Find where the given text appears and provide that cell's center as [x, y] coordinate. 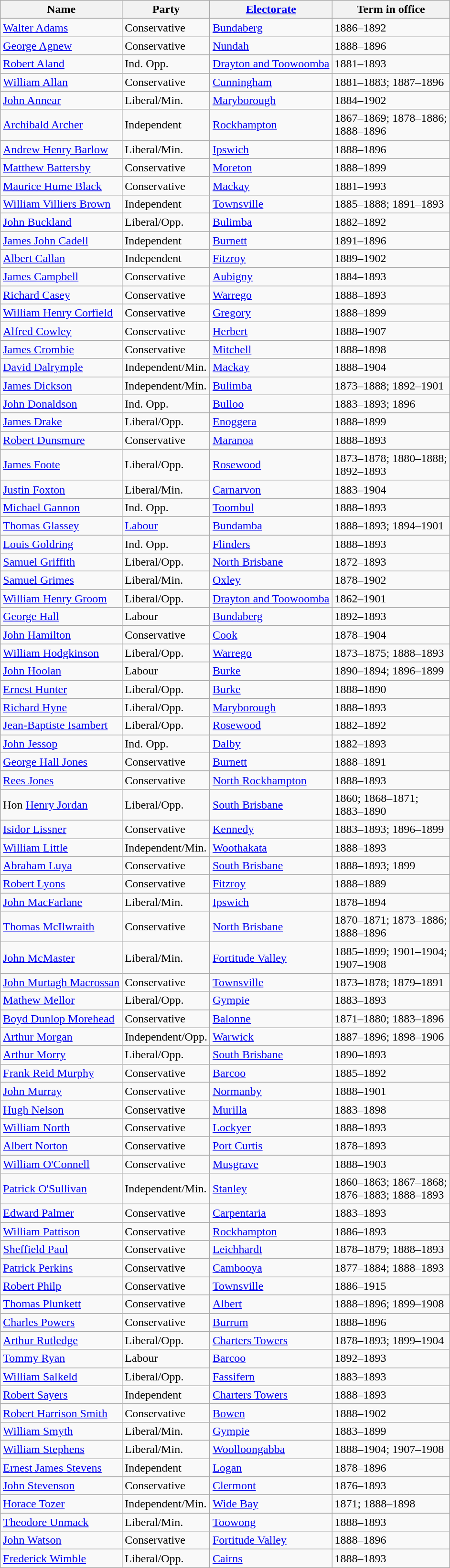
Andrew Henry Barlow [61, 149]
John Buckland [61, 222]
Jean-Baptiste Isambert [61, 726]
1860–1863; 1867–1868;1876–1883; 1888–1893 [391, 1189]
Thomas Glassey [61, 526]
Woolloongabba [271, 1449]
Carnarvon [271, 489]
John Donaldson [61, 404]
William Salkeld [61, 1377]
Robert Dunsmure [61, 440]
1888–1901 [391, 1091]
1884–1902 [391, 100]
James Dickson [61, 386]
Aubigny [271, 277]
Hugh Nelson [61, 1109]
1888–1907 [391, 331]
Mitchell [271, 349]
1888–1896; 1899–1908 [391, 1304]
Gregory [271, 313]
William O'Connell [61, 1164]
Thomas Plunkett [61, 1304]
John McMaster [61, 958]
James Campbell [61, 277]
William Henry Corfield [61, 313]
Robert Aland [61, 64]
Clermont [271, 1486]
1878–1893; 1899–1904 [391, 1340]
John Hoolan [61, 671]
1860; 1868–1871;1883–1890 [391, 805]
James John Cadell [61, 240]
William Villiers Brown [61, 204]
1878–1904 [391, 635]
Independent/Opp. [166, 1037]
1878–1894 [391, 902]
1870–1871; 1873–1886;1888–1896 [391, 927]
1873–1878; 1880–1888;1892–1893 [391, 465]
1872–1893 [391, 562]
David Dalrymple [61, 368]
Normanby [271, 1091]
Patrick Perkins [61, 1268]
William Henry Groom [61, 599]
1888–1904; 1907–1908 [391, 1449]
1882–1893 [391, 744]
1888–1902 [391, 1413]
Term in office [391, 10]
1888–1891 [391, 762]
Hon Henry Jordan [61, 805]
Albert [271, 1304]
1878–1902 [391, 580]
Murilla [271, 1109]
William North [61, 1127]
John Jessop [61, 744]
John Hamilton [61, 635]
Mathew Mellor [61, 1000]
Logan [271, 1468]
Maranoa [271, 440]
Nundah [271, 46]
John Stevenson [61, 1486]
1888–1903 [391, 1164]
Warwick [271, 1037]
1886–1915 [391, 1286]
Robert Harrison Smith [61, 1413]
1887–1896; 1898–1906 [391, 1037]
William Stephens [61, 1449]
Balonne [271, 1019]
1873–1878; 1879–1891 [391, 982]
Burrum [271, 1322]
Carpentaria [271, 1213]
George Agnew [61, 46]
Tommy Ryan [61, 1358]
Dalby [271, 744]
George Hall [61, 617]
John Murtagh Macrossan [61, 982]
Isidor Lissner [61, 829]
William Hodgkinson [61, 653]
Bulloo [271, 404]
John Annear [61, 100]
1883–1904 [391, 489]
1883–1893; 1896–1899 [391, 829]
Justin Foxton [61, 489]
Walter Adams [61, 28]
Patrick O'Sullivan [61, 1189]
Electorate [271, 10]
William Pattison [61, 1231]
Leichhardt [271, 1250]
George Hall Jones [61, 762]
1871–1880; 1883–1896 [391, 1019]
1878–1896 [391, 1468]
1883–1893; 1896 [391, 404]
Cook [271, 635]
Archibald Archer [61, 125]
Alfred Cowley [61, 331]
1888–1904 [391, 368]
Arthur Morgan [61, 1037]
Frank Reid Murphy [61, 1073]
Theodore Unmack [61, 1522]
Robert Sayers [61, 1395]
Horace Tozer [61, 1504]
Cairns [271, 1558]
1881–1883; 1887–1896 [391, 82]
1878–1879; 1888–1893 [391, 1250]
Michael Gannon [61, 507]
1881–1993 [391, 186]
1885–1899; 1901–1904;1907–1908 [391, 958]
1871; 1888–1898 [391, 1504]
William Little [61, 847]
1862–1901 [391, 599]
Stanley [271, 1189]
Herbert [271, 331]
1883–1898 [391, 1109]
John MacFarlane [61, 902]
1873–1888; 1892–1901 [391, 386]
1890–1894; 1896–1899 [391, 671]
Arthur Morry [61, 1055]
Cambooya [271, 1268]
1891–1896 [391, 240]
Name [61, 10]
1878–1893 [391, 1146]
Matthew Battersby [61, 168]
Richard Hyne [61, 707]
1877–1884; 1888–1893 [391, 1268]
Bundamba [271, 526]
Arthur Rutledge [61, 1340]
William Smyth [61, 1431]
Cunningham [271, 82]
Thomas McIlwraith [61, 927]
Robert Philp [61, 1286]
James Crombie [61, 349]
Frederick Wimble [61, 1558]
1888–1893; 1894–1901 [391, 526]
Albert Callan [61, 259]
Wide Bay [271, 1504]
Lockyer [271, 1127]
Flinders [271, 544]
Toowong [271, 1522]
Ernest James Stevens [61, 1468]
1888–1893; 1899 [391, 866]
1884–1893 [391, 277]
Robert Lyons [61, 884]
Enoggera [271, 422]
1885–1892 [391, 1073]
1876–1893 [391, 1486]
Abraham Luya [61, 866]
Richard Casey [61, 295]
Sheffield Paul [61, 1250]
Ernest Hunter [61, 689]
1867–1869; 1878–1886;1888–1896 [391, 125]
Port Curtis [271, 1146]
1881–1893 [391, 64]
1873–1875; 1888–1893 [391, 653]
North Rockhampton [271, 780]
Bowen [271, 1413]
1885–1888; 1891–1893 [391, 204]
Maurice Hume Black [61, 186]
Louis Goldring [61, 544]
John Murray [61, 1091]
1888–1898 [391, 349]
1888–1890 [391, 689]
Edward Palmer [61, 1213]
Woothakata [271, 847]
Musgrave [271, 1164]
Fassifern [271, 1377]
1886–1892 [391, 28]
Oxley [271, 580]
Samuel Griffith [61, 562]
Albert Norton [61, 1146]
James Drake [61, 422]
1883–1899 [391, 1431]
William Allan [61, 82]
John Watson [61, 1540]
1889–1902 [391, 259]
Charles Powers [61, 1322]
Toombul [271, 507]
Rees Jones [61, 780]
Party [166, 10]
Samuel Grimes [61, 580]
James Foote [61, 465]
1888–1889 [391, 884]
1886–1893 [391, 1231]
1890–1893 [391, 1055]
Boyd Dunlop Morehead [61, 1019]
Kennedy [271, 829]
Moreton [271, 168]
